Locate the cell with the specified text and output its (x, y) center coordinate. 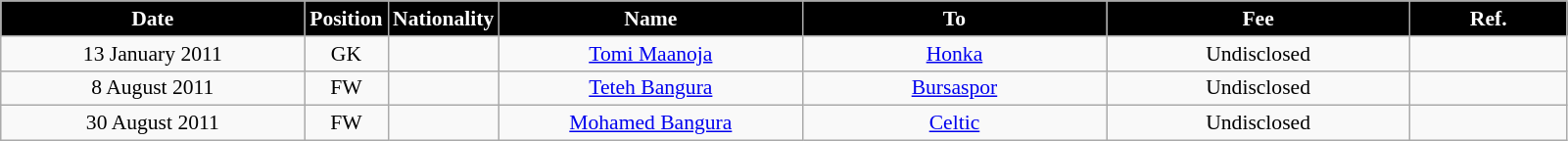
Name (650, 19)
8 August 2011 (153, 88)
Fee (1259, 19)
Teteh Bangura (650, 88)
Bursaspor (954, 88)
Ref. (1489, 19)
Nationality (443, 19)
Celtic (954, 123)
Mohamed Bangura (650, 123)
30 August 2011 (153, 123)
Tomi Maanoja (650, 54)
Date (153, 19)
Position (347, 19)
13 January 2011 (153, 54)
Honka (954, 54)
To (954, 19)
GK (347, 54)
